For the text-containing cell, return its midpoint in [X, Y] coordinate format. 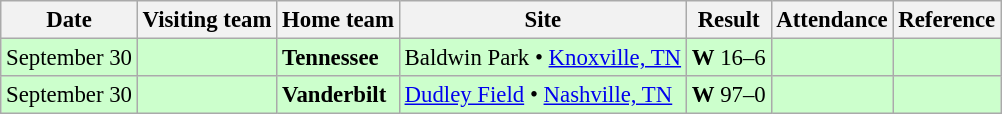
Home team [338, 20]
Baldwin Park • Knoxville, TN [542, 58]
W 97–0 [728, 95]
Visiting team [206, 20]
Dudley Field • Nashville, TN [542, 95]
Site [542, 20]
Attendance [832, 20]
Result [728, 20]
Date [69, 20]
W 16–6 [728, 58]
Reference [947, 20]
Vanderbilt [338, 95]
Tennessee [338, 58]
